Provide the (X, Y) coordinate of the cell's center where the given text is located.  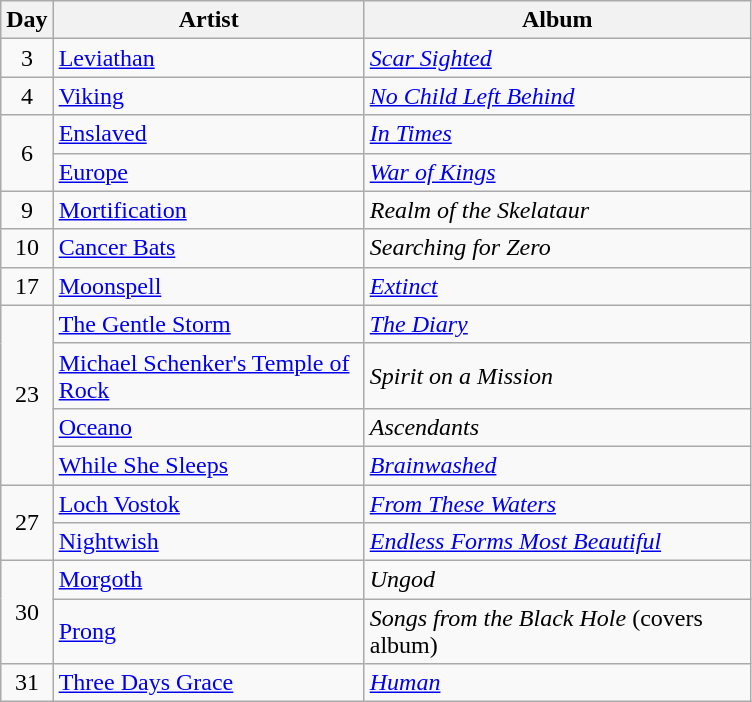
Three Days Grace (208, 683)
Human (557, 683)
Ascendants (557, 427)
10 (27, 248)
Brainwashed (557, 465)
Oceano (208, 427)
Artist (208, 20)
Spirit on a Mission (557, 376)
War of Kings (557, 172)
The Gentle Storm (208, 324)
31 (27, 683)
The Diary (557, 324)
Day (27, 20)
Morgoth (208, 580)
17 (27, 286)
Songs from the Black Hole (covers album) (557, 632)
Moonspell (208, 286)
Viking (208, 96)
Michael Schenker's Temple of Rock (208, 376)
Cancer Bats (208, 248)
9 (27, 210)
Mortification (208, 210)
23 (27, 394)
Ungod (557, 580)
Loch Vostok (208, 503)
Prong (208, 632)
While She Sleeps (208, 465)
3 (27, 58)
Searching for Zero (557, 248)
Leviathan (208, 58)
In Times (557, 134)
Nightwish (208, 542)
No Child Left Behind (557, 96)
6 (27, 153)
Enslaved (208, 134)
Album (557, 20)
4 (27, 96)
Extinct (557, 286)
Endless Forms Most Beautiful (557, 542)
Europe (208, 172)
Realm of the Skelataur (557, 210)
30 (27, 612)
From These Waters (557, 503)
Scar Sighted (557, 58)
27 (27, 522)
